Return the (X, Y) coordinate for the center point of the cell that contains the specified text.  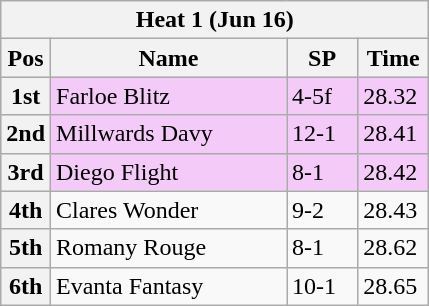
5th (26, 248)
28.42 (394, 172)
28.32 (394, 96)
Heat 1 (Jun 16) (215, 20)
10-1 (322, 286)
Romany Rouge (169, 248)
Millwards Davy (169, 134)
Time (394, 58)
9-2 (322, 210)
12-1 (322, 134)
3rd (26, 172)
4th (26, 210)
28.65 (394, 286)
4-5f (322, 96)
Name (169, 58)
Clares Wonder (169, 210)
28.62 (394, 248)
6th (26, 286)
Diego Flight (169, 172)
28.41 (394, 134)
28.43 (394, 210)
Evanta Fantasy (169, 286)
SP (322, 58)
2nd (26, 134)
Farloe Blitz (169, 96)
Pos (26, 58)
1st (26, 96)
